Output the [x, y] coordinate of the center of the cell containing the given text.  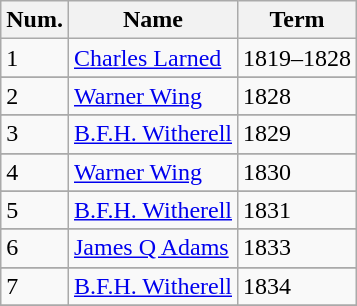
Charles Larned [152, 58]
4 [35, 172]
7 [35, 286]
2 [35, 96]
1834 [298, 286]
5 [35, 210]
Term [298, 20]
Name [152, 20]
1819–1828 [298, 58]
1829 [298, 134]
1828 [298, 96]
James Q Adams [152, 248]
6 [35, 248]
Num. [35, 20]
1831 [298, 210]
1830 [298, 172]
3 [35, 134]
1833 [298, 248]
1 [35, 58]
